Provide the [x, y] coordinate of the cell's center where the given text is located.  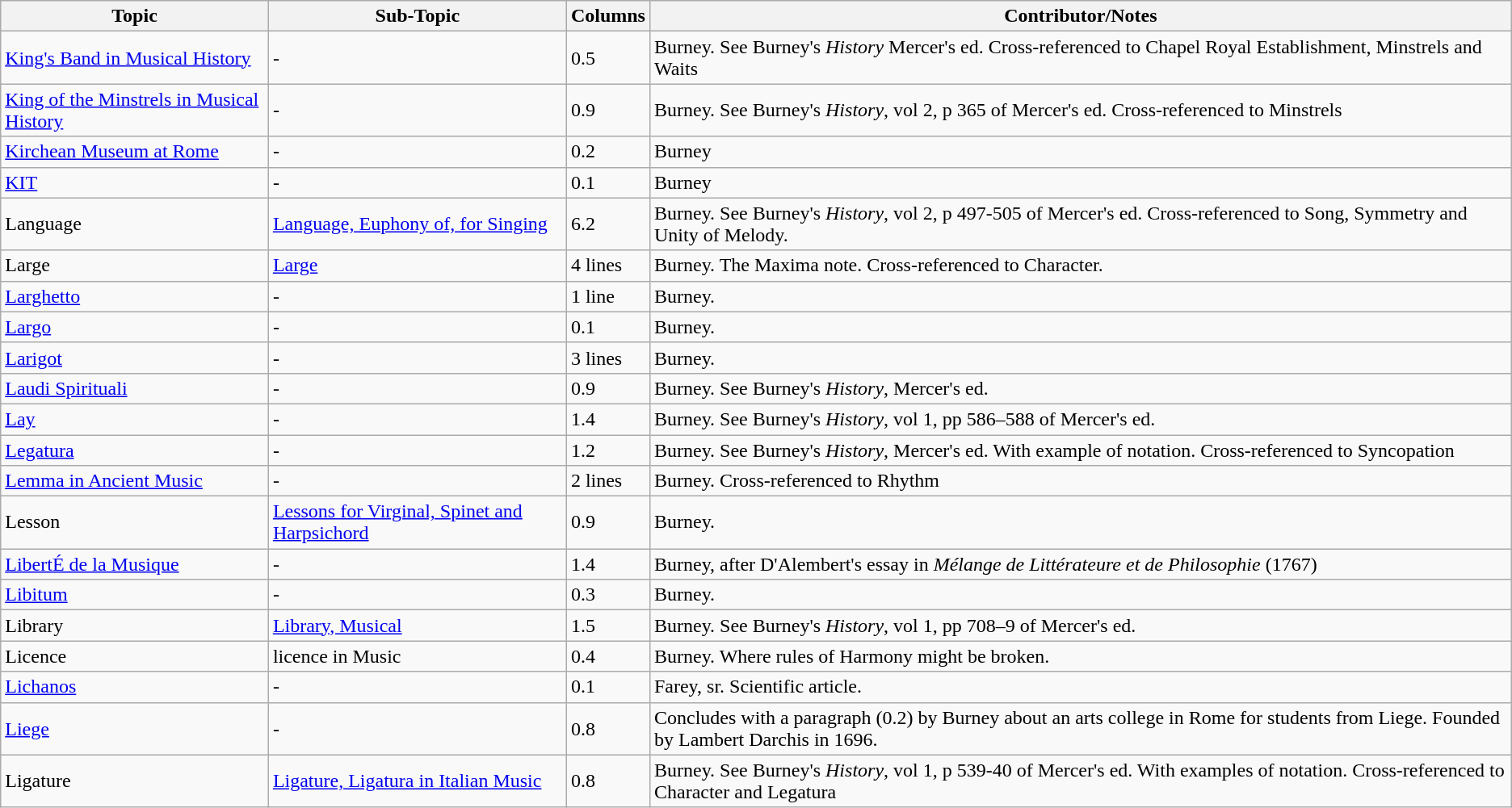
0.2 [607, 152]
Licence [135, 656]
Burney. See Burney's History, vol 2, p 365 of Mercer's ed. Cross-referenced to Minstrels [1081, 110]
Sub-Topic [417, 16]
Burney. Cross-referenced to Rhythm [1081, 481]
0.3 [607, 595]
Burney. See Burney's History Mercer's ed. Cross-referenced to Chapel Royal Establishment, Minstrels and Waits [1081, 58]
Kirchean Museum at Rome [135, 152]
1.5 [607, 626]
Liege [135, 728]
0.4 [607, 656]
6.2 [607, 224]
4 lines [607, 266]
Lay [135, 419]
Burney. Where rules of Harmony might be broken. [1081, 656]
Library, Musical [417, 626]
Lemma in Ancient Music [135, 481]
Largo [135, 327]
licence in Music [417, 656]
KIT [135, 182]
1 line [607, 296]
Legatura [135, 450]
Burney. See Burney's History, Mercer's ed. With example of notation. Cross-referenced to Syncopation [1081, 450]
Burney. See Burney's History, vol 1, pp 586–588 of Mercer's ed. [1081, 419]
Language, Euphony of, for Singing [417, 224]
Burney. See Burney's History, Mercer's ed. [1081, 388]
Lessons for Virginal, Spinet and Harpsichord [417, 523]
Libitum [135, 595]
Burney. See Burney's History, vol 1, p 539-40 of Mercer's ed. With examples of notation. Cross-referenced to Character and Legatura [1081, 781]
Laudi Spirituali [135, 388]
Concludes with a paragraph (0.2) by Burney about an arts college in Rome for students from Liege. Founded by Lambert Darchis in 1696. [1081, 728]
Contributor/Notes [1081, 16]
Burney, after D'Alembert's essay in Mélange de Littérateure et de Philosophie (1767) [1081, 564]
3 lines [607, 358]
1.2 [607, 450]
Columns [607, 16]
Larigot [135, 358]
LibertÉ de la Musique [135, 564]
King's Band in Musical History [135, 58]
Lichanos [135, 687]
Farey, sr. Scientific article. [1081, 687]
Library [135, 626]
Ligature, Ligatura in Italian Music [417, 781]
Language [135, 224]
Topic [135, 16]
Burney. See Burney's History, vol 2, p 497-505 of Mercer's ed. Cross-referenced to Song, Symmetry and Unity of Melody. [1081, 224]
Ligature [135, 781]
King of the Minstrels in Musical History [135, 110]
0.5 [607, 58]
Burney. See Burney's History, vol 1, pp 708–9 of Mercer's ed. [1081, 626]
2 lines [607, 481]
Larghetto [135, 296]
Burney. The Maxima note. Cross-referenced to Character. [1081, 266]
Lesson [135, 523]
